Return (x, y) of the center of cell containing provided text 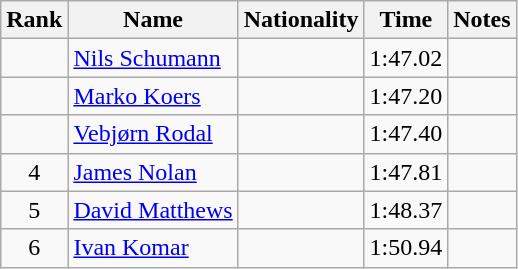
Rank (34, 20)
1:47.20 (406, 96)
Nationality (301, 20)
4 (34, 172)
1:50.94 (406, 248)
Marko Koers (153, 96)
1:47.40 (406, 134)
Notes (482, 20)
Ivan Komar (153, 248)
1:47.81 (406, 172)
James Nolan (153, 172)
Time (406, 20)
5 (34, 210)
Nils Schumann (153, 58)
1:47.02 (406, 58)
6 (34, 248)
David Matthews (153, 210)
Name (153, 20)
1:48.37 (406, 210)
Vebjørn Rodal (153, 134)
